Pinpoint the cell where the given text exists, returning its [X, Y] midpoint coordinate. 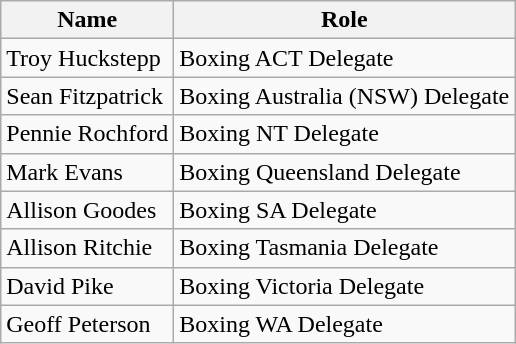
Geoff Peterson [88, 324]
Allison Goodes [88, 210]
Boxing SA Delegate [344, 210]
David Pike [88, 286]
Boxing Tasmania Delegate [344, 248]
Role [344, 20]
Boxing ACT Delegate [344, 58]
Sean Fitzpatrick [88, 96]
Boxing Australia (NSW) Delegate [344, 96]
Pennie Rochford [88, 134]
Troy Huckstepp [88, 58]
Mark Evans [88, 172]
Boxing Queensland Delegate [344, 172]
Name [88, 20]
Allison Ritchie [88, 248]
Boxing WA Delegate [344, 324]
Boxing Victoria Delegate [344, 286]
Boxing NT Delegate [344, 134]
